Scan for the cell matching the given text and deliver its (x, y) coordinate at center. 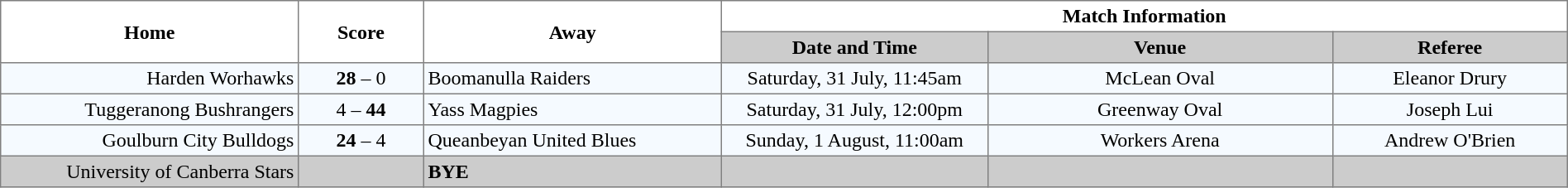
24 – 4 (361, 141)
Home (150, 31)
Andrew O'Brien (1450, 141)
Greenway Oval (1159, 109)
Harden Worhawks (150, 79)
Yass Magpies (572, 109)
Venue (1159, 47)
Queanbeyan United Blues (572, 141)
Saturday, 31 July, 12:00pm (854, 109)
Workers Arena (1159, 141)
Eleanor Drury (1450, 79)
Match Information (1145, 17)
Sunday, 1 August, 11:00am (854, 141)
BYE (572, 171)
Score (361, 31)
Goulburn City Bulldogs (150, 141)
28 – 0 (361, 79)
University of Canberra Stars (150, 171)
Referee (1450, 47)
McLean Oval (1159, 79)
Boomanulla Raiders (572, 79)
Away (572, 31)
Saturday, 31 July, 11:45am (854, 79)
Joseph Lui (1450, 109)
Date and Time (854, 47)
Tuggeranong Bushrangers (150, 109)
4 – 44 (361, 109)
